Extract the (X, Y) coordinate from the center of the cell holding the provided text.  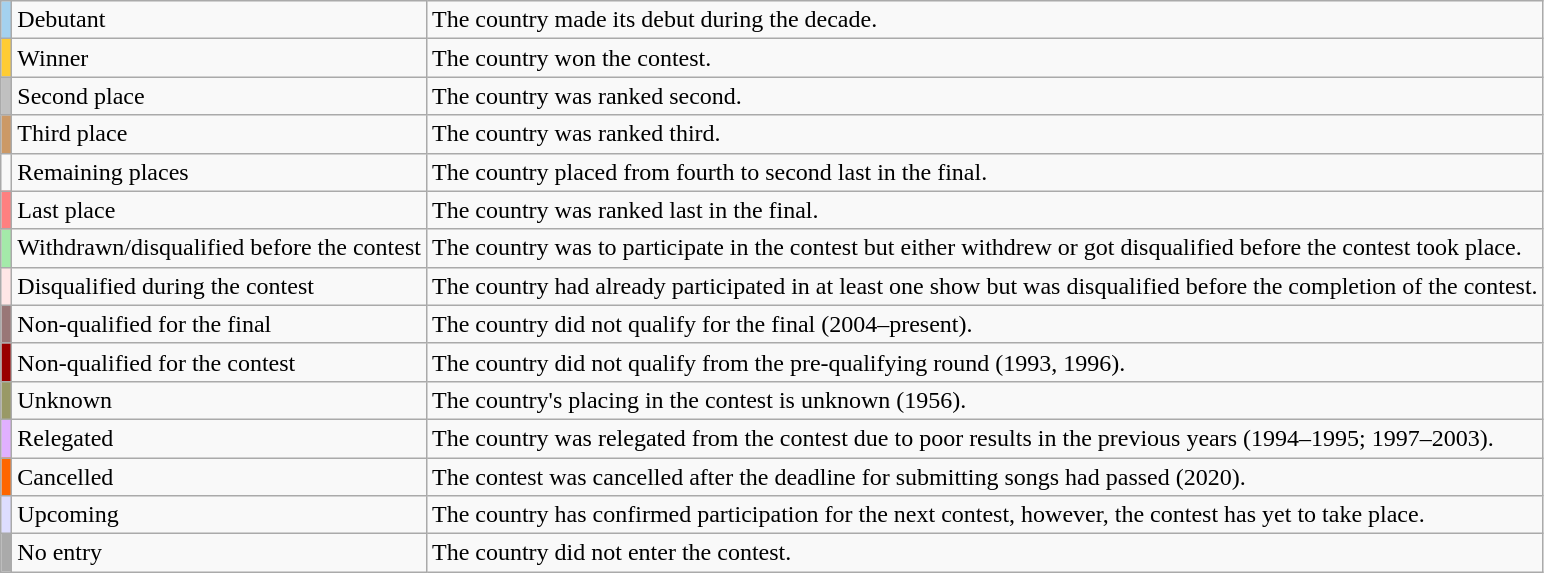
The country was ranked last in the final. (984, 210)
The country won the contest. (984, 58)
Second place (220, 96)
Third place (220, 134)
Non-qualified for the contest (220, 362)
Winner (220, 58)
Relegated (220, 438)
The country did not enter the contest. (984, 553)
The contest was cancelled after the deadline for submitting songs had passed (2020). (984, 477)
No entry (220, 553)
Unknown (220, 400)
Non-qualified for the final (220, 324)
The country did not qualify for the final (2004–present). (984, 324)
Upcoming (220, 515)
The country had already participated in at least one show but was disqualified before the completion of the contest. (984, 286)
The country was to participate in the contest but either withdrew or got disqualified before the contest took place. (984, 248)
The country did not qualify from the pre-qualifying round (1993, 1996). (984, 362)
The country has confirmed participation for the next contest, however, the contest has yet to take place. (984, 515)
Debutant (220, 20)
The country was ranked third. (984, 134)
Disqualified during the contest (220, 286)
The country made its debut during the decade. (984, 20)
Cancelled (220, 477)
Last place (220, 210)
The country was relegated from the contest due to poor results in the previous years (1994–1995; 1997–2003). (984, 438)
The country's placing in the contest is unknown (1956). (984, 400)
Remaining places (220, 172)
The country placed from fourth to second last in the final. (984, 172)
The country was ranked second. (984, 96)
Withdrawn/disqualified before the contest (220, 248)
